Detect which cell encompasses the target text, then output its (x, y) center coordinate. 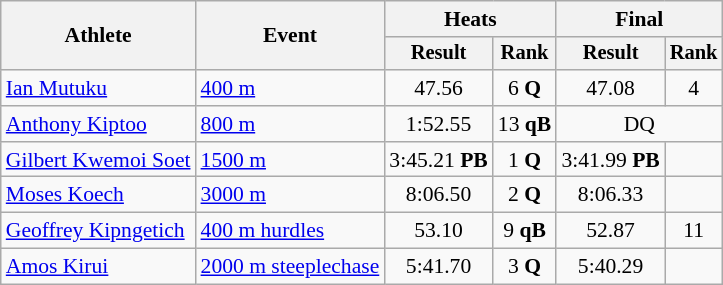
800 m (290, 124)
400 m (290, 88)
8:06.33 (610, 195)
Heats (470, 19)
3:41.99 PB (610, 160)
13 qB (525, 124)
Gilbert Kwemoi Soet (98, 160)
53.10 (438, 231)
47.08 (610, 88)
3 Q (525, 267)
5:40.29 (610, 267)
11 (694, 231)
1:52.55 (438, 124)
2000 m steeplechase (290, 267)
52.87 (610, 231)
2 Q (525, 195)
1 Q (525, 160)
Moses Koech (98, 195)
4 (694, 88)
Amos Kirui (98, 267)
6 Q (525, 88)
9 qB (525, 231)
DQ (639, 124)
3:45.21 PB (438, 160)
Athlete (98, 36)
Final (639, 19)
1500 m (290, 160)
Geoffrey Kipngetich (98, 231)
3000 m (290, 195)
8:06.50 (438, 195)
5:41.70 (438, 267)
Anthony Kiptoo (98, 124)
47.56 (438, 88)
Event (290, 36)
Ian Mutuku (98, 88)
400 m hurdles (290, 231)
